Scan for the cell matching the given text and deliver its [x, y] coordinate at center. 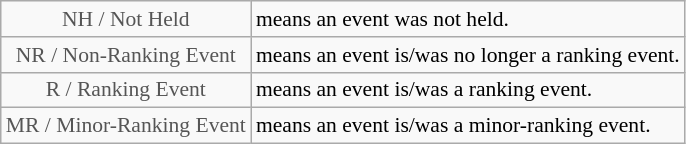
NH / Not Held [126, 19]
means an event is/was a ranking event. [468, 90]
MR / Minor-Ranking Event [126, 126]
NR / Non-Ranking Event [126, 55]
means an event was not held. [468, 19]
means an event is/was a minor-ranking event. [468, 126]
R / Ranking Event [126, 90]
means an event is/was no longer a ranking event. [468, 55]
